Search for the cell housing the specified text and yield its [X, Y] center coordinate. 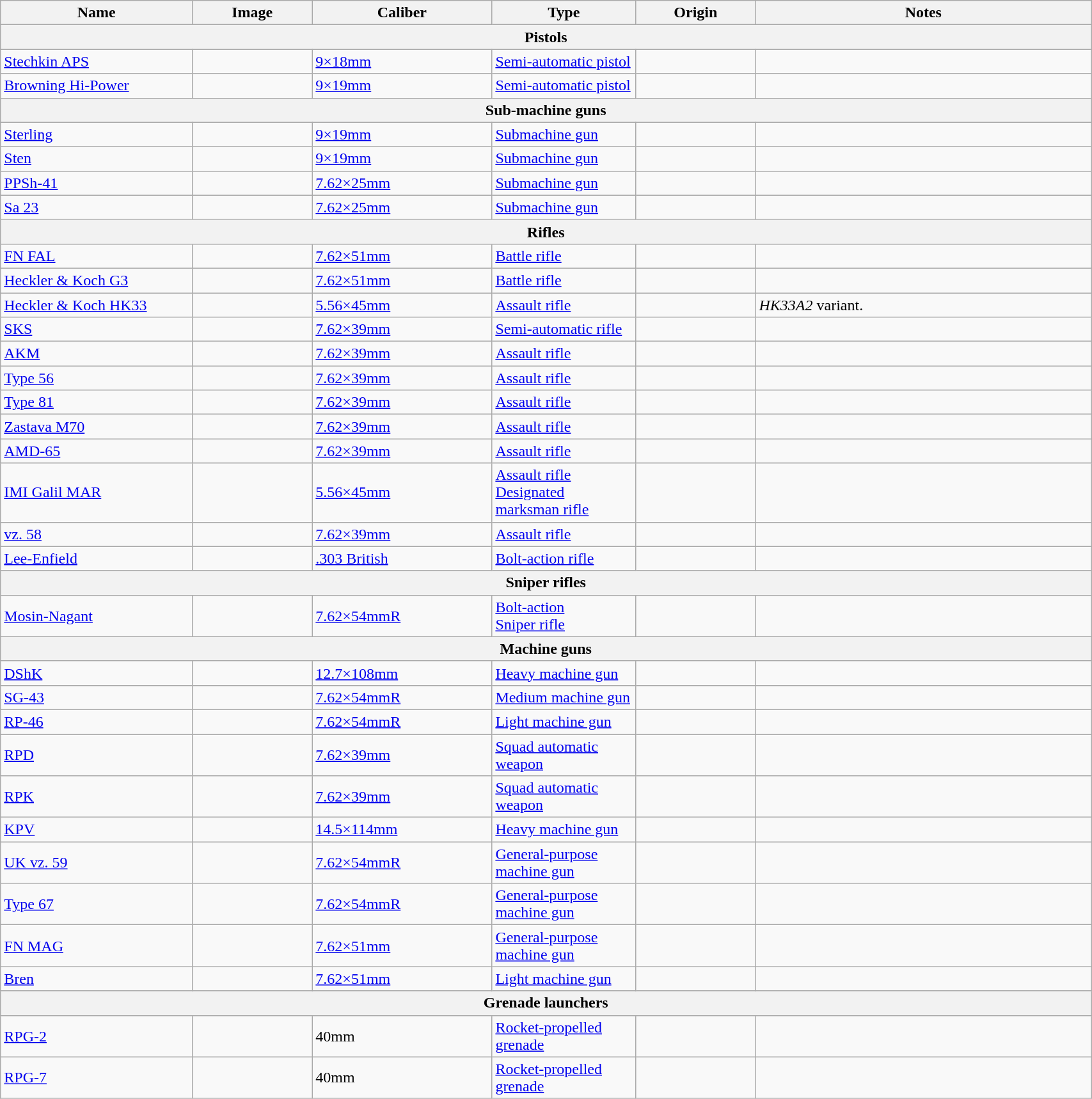
RPG-2 [97, 1036]
RP-46 [97, 722]
Type 67 [97, 905]
.303 British [402, 558]
FN FAL [97, 256]
Type 56 [97, 378]
9×18mm [402, 61]
14.5×114mm [402, 830]
Heckler & Koch HK33 [97, 305]
Lee-Enfield [97, 558]
PPSh-41 [97, 183]
Caliber [402, 13]
Browning Hi-Power [97, 86]
Type 81 [97, 402]
Origin [696, 13]
FN MAG [97, 945]
Semi-automatic rifle [564, 329]
AMD-65 [97, 451]
DShK [97, 673]
HK33A2 variant. [924, 305]
KPV [97, 830]
Heckler & Koch G3 [97, 280]
12.7×108mm [402, 673]
Type [564, 13]
Rifles [546, 232]
Bolt-action rifle [564, 558]
Bolt-actionSniper rifle [564, 615]
IMI Galil MAR [97, 493]
Sub-machine guns [546, 110]
Image [252, 13]
SKS [97, 329]
RPD [97, 755]
RPG-7 [97, 1077]
Stechkin APS [97, 61]
Mosin-Nagant [97, 615]
Sa 23 [97, 207]
Name [97, 13]
UK vz. 59 [97, 862]
Sterling [97, 134]
Medium machine gun [564, 697]
Assault rifleDesignated marksman rifle [564, 493]
Zastava M70 [97, 427]
RPK [97, 797]
SG-43 [97, 697]
Grenade launchers [546, 1003]
Pistols [546, 37]
Sten [97, 159]
Bren [97, 979]
vz. 58 [97, 534]
Sniper rifles [546, 583]
Notes [924, 13]
Machine guns [546, 649]
AKM [97, 354]
